Pinpoint the cell where the given text exists, returning its (X, Y) midpoint coordinate. 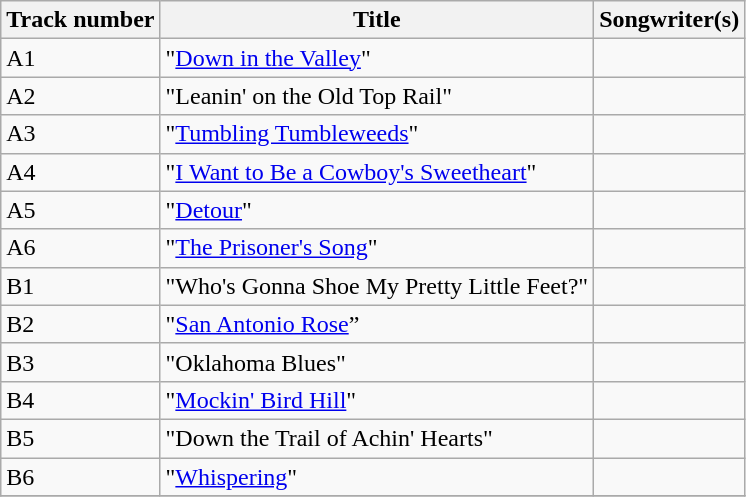
"Down in the Valley" (377, 58)
Songwriter(s) (670, 20)
B3 (80, 362)
"Who's Gonna Shoe My Pretty Little Feet?" (377, 286)
A2 (80, 96)
A3 (80, 134)
"Tumbling Tumbleweeds" (377, 134)
"Mockin' Bird Hill" (377, 400)
"Whispering" (377, 477)
"San Antonio Rose” (377, 324)
A4 (80, 172)
A1 (80, 58)
"Leanin' on the Old Top Rail" (377, 96)
"Detour" (377, 210)
"I Want to Be a Cowboy's Sweetheart" (377, 172)
B6 (80, 477)
Track number (80, 20)
"Down the Trail of Achin' Hearts" (377, 438)
Title (377, 20)
A5 (80, 210)
"Oklahoma Blues" (377, 362)
B4 (80, 400)
B5 (80, 438)
A6 (80, 248)
"The Prisoner's Song" (377, 248)
B1 (80, 286)
B2 (80, 324)
